Search for the cell housing the specified text and yield its [X, Y] center coordinate. 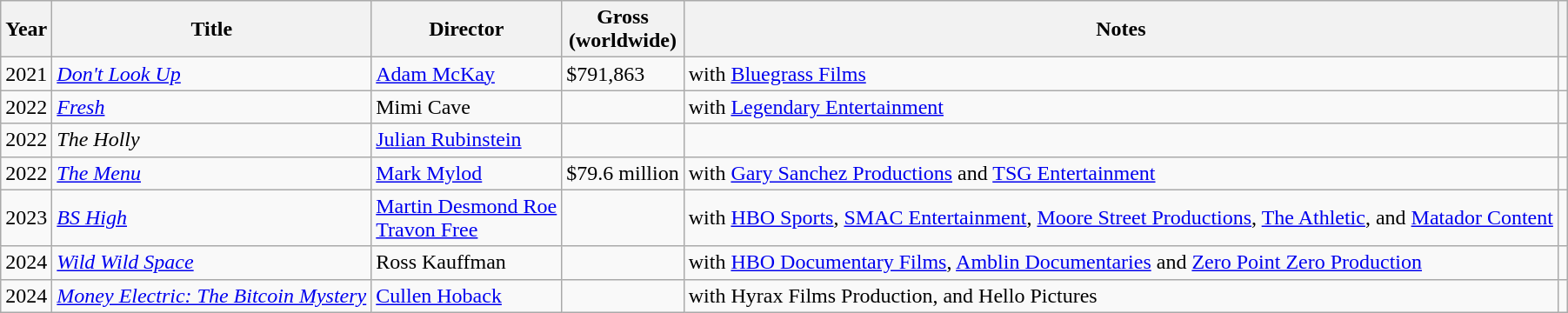
Martin Desmond RoeTravon Free [466, 217]
Adam McKay [466, 74]
with HBO Sports, SMAC Entertainment, Moore Street Productions, The Athletic, and Matador Content [1120, 217]
Julian Rubinstein [466, 140]
Notes [1120, 30]
with Hyrax Films Production, and Hello Pictures [1120, 296]
2023 [26, 217]
Year [26, 30]
Wild Wild Space [212, 263]
The Menu [212, 173]
Fresh [212, 107]
Cullen Hoback [466, 296]
Gross(worldwide) [623, 30]
Mimi Cave [466, 107]
The Holly [212, 140]
$791,863 [623, 74]
Ross Kauffman [466, 263]
BS High [212, 217]
Money Electric: The Bitcoin Mystery [212, 296]
with HBO Documentary Films, Amblin Documentaries and Zero Point Zero Production [1120, 263]
Director [466, 30]
2021 [26, 74]
Don't Look Up [212, 74]
Mark Mylod [466, 173]
$79.6 million [623, 173]
with Legendary Entertainment [1120, 107]
with Bluegrass Films [1120, 74]
Title [212, 30]
with Gary Sanchez Productions and TSG Entertainment [1120, 173]
